Determine the [x, y] coordinate at the center of the cell enclosing the given text.  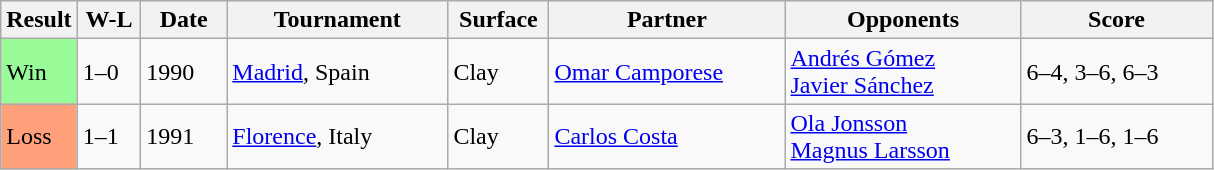
Andrés Gómez Javier Sánchez [903, 72]
6–4, 3–6, 6–3 [1116, 72]
Tournament [338, 20]
Carlos Costa [667, 136]
6–3, 1–6, 1–6 [1116, 136]
Opponents [903, 20]
1990 [184, 72]
Partner [667, 20]
Date [184, 20]
1991 [184, 136]
Loss [39, 136]
Score [1116, 20]
Win [39, 72]
Surface [498, 20]
W-L [109, 20]
1–1 [109, 136]
Result [39, 20]
Madrid, Spain [338, 72]
Ola Jonsson Magnus Larsson [903, 136]
Omar Camporese [667, 72]
Florence, Italy [338, 136]
1–0 [109, 72]
